For the text-containing cell, return its midpoint in [x, y] coordinate format. 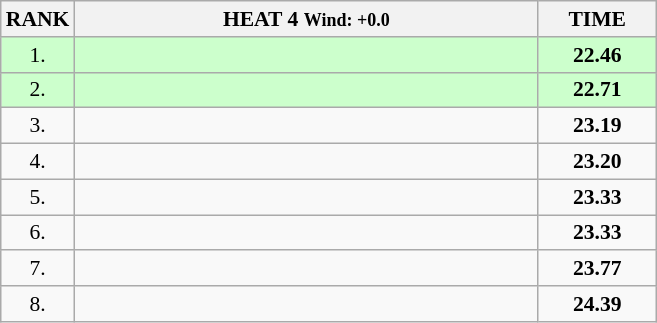
HEAT 4 Wind: +0.0 [306, 19]
22.71 [597, 90]
1. [38, 55]
2. [38, 90]
23.77 [597, 269]
7. [38, 269]
24.39 [597, 304]
RANK [38, 19]
5. [38, 197]
23.20 [597, 162]
22.46 [597, 55]
4. [38, 162]
8. [38, 304]
23.19 [597, 126]
TIME [597, 19]
6. [38, 233]
3. [38, 126]
